Output the [X, Y] coordinate of the center of the cell containing the given text.  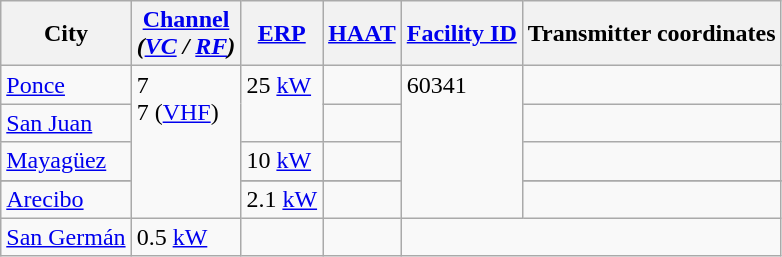
7 7 (VHF) [186, 142]
2.1 kW [282, 199]
ERP [282, 34]
Ponce [66, 85]
Transmitter coordinates [652, 34]
City [66, 34]
San Germán [66, 237]
San Juan [66, 123]
HAAT [362, 34]
Arecibo [66, 199]
Channel(VC / RF) [186, 34]
10 kW [282, 161]
0.5 kW [186, 237]
Facility ID [462, 34]
25 kW [282, 104]
Mayagüez [66, 161]
60341 [462, 142]
